Extract the (x, y) coordinate from the center of the cell holding the provided text.  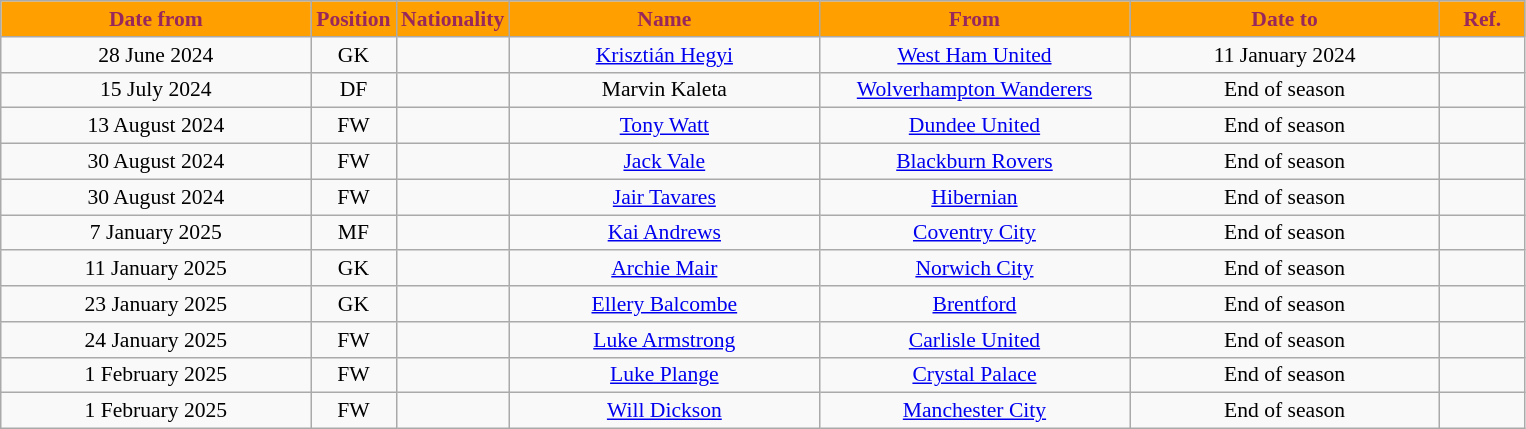
24 January 2025 (156, 340)
7 January 2025 (156, 233)
DF (354, 90)
Archie Mair (664, 269)
Brentford (974, 304)
West Ham United (974, 55)
Krisztián Hegyi (664, 55)
Dundee United (974, 126)
Name (664, 19)
Hibernian (974, 197)
Kai Andrews (664, 233)
Luke Armstrong (664, 340)
Tony Watt (664, 126)
Nationality (452, 19)
Ref. (1482, 19)
15 July 2024 (156, 90)
From (974, 19)
MF (354, 233)
Date to (1285, 19)
11 January 2024 (1285, 55)
Luke Plange (664, 375)
11 January 2025 (156, 269)
23 January 2025 (156, 304)
Blackburn Rovers (974, 162)
Position (354, 19)
Ellery Balcombe (664, 304)
Crystal Palace (974, 375)
Carlisle United (974, 340)
28 June 2024 (156, 55)
Jair Tavares (664, 197)
Manchester City (974, 411)
Wolverhampton Wanderers (974, 90)
Coventry City (974, 233)
Marvin Kaleta (664, 90)
Jack Vale (664, 162)
Date from (156, 19)
13 August 2024 (156, 126)
Will Dickson (664, 411)
Norwich City (974, 269)
